Locate the cell with the specified text and output its [x, y] center coordinate. 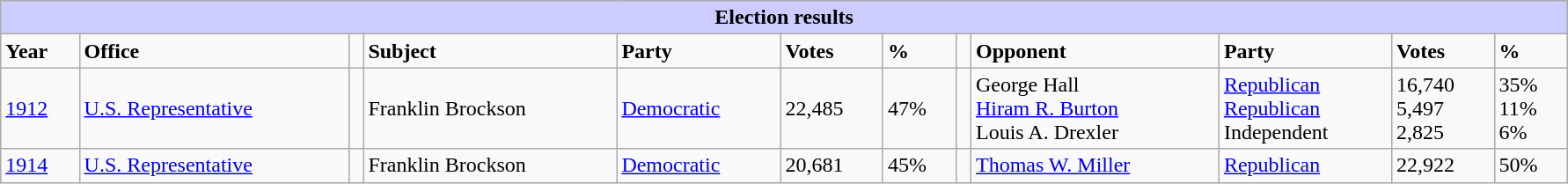
35%11%6% [1531, 108]
Subject [490, 51]
45% [919, 166]
RepublicanRepublicanIndependent [1305, 108]
Republican [1305, 166]
22,922 [1443, 166]
Thomas W. Miller [1095, 166]
1912 [40, 108]
50% [1531, 166]
Election results [785, 18]
George HallHiram R. BurtonLouis A. Drexler [1095, 108]
Office [214, 51]
22,485 [832, 108]
20,681 [832, 166]
47% [919, 108]
16,7405,4972,825 [1443, 108]
Year [40, 51]
Opponent [1095, 51]
1914 [40, 166]
